Search for the cell housing the specified text and yield its (x, y) center coordinate. 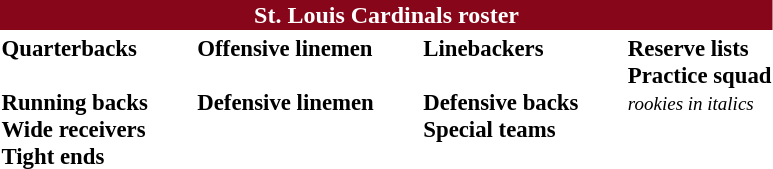
St. Louis Cardinals roster (386, 15)
